Identify which cell holds the provided text, then report its (x, y) central coordinate. 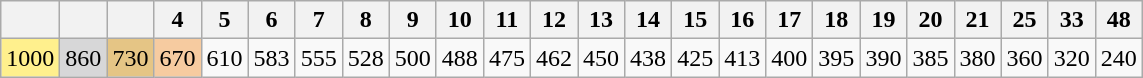
555 (318, 58)
20 (930, 20)
730 (130, 58)
7 (318, 20)
9 (412, 20)
610 (224, 58)
1000 (30, 58)
48 (1118, 20)
360 (1024, 58)
17 (790, 20)
15 (696, 20)
413 (742, 58)
18 (836, 20)
21 (978, 20)
450 (602, 58)
488 (460, 58)
16 (742, 20)
33 (1072, 20)
425 (696, 58)
380 (978, 58)
25 (1024, 20)
528 (366, 58)
462 (554, 58)
583 (272, 58)
500 (412, 58)
320 (1072, 58)
240 (1118, 58)
14 (648, 20)
6 (272, 20)
395 (836, 58)
670 (178, 58)
5 (224, 20)
10 (460, 20)
475 (506, 58)
8 (366, 20)
860 (84, 58)
19 (884, 20)
13 (602, 20)
12 (554, 20)
438 (648, 58)
400 (790, 58)
11 (506, 20)
390 (884, 58)
385 (930, 58)
4 (178, 20)
